Return (X, Y) of the center of cell containing provided text 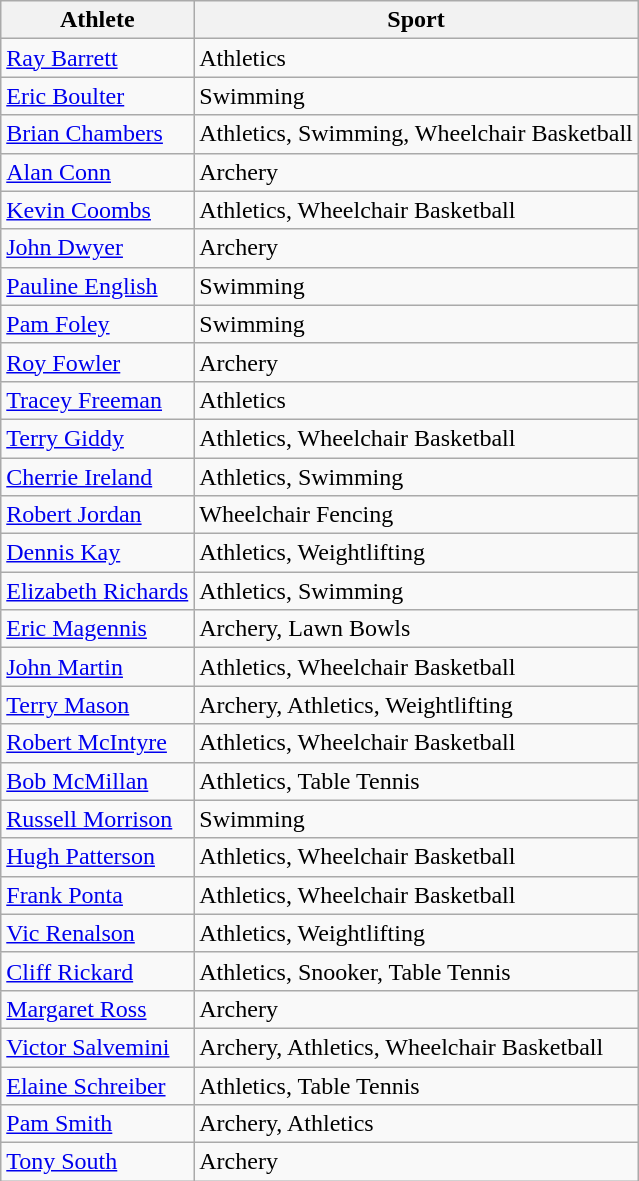
Russell Morrison (98, 819)
Wheelchair Fencing (416, 515)
Pam Smith (98, 1124)
Eric Magennis (98, 629)
Pam Foley (98, 324)
John Martin (98, 667)
Archery, Athletics (416, 1124)
Eric Boulter (98, 96)
Ray Barrett (98, 58)
Elizabeth Richards (98, 591)
Elaine Schreiber (98, 1085)
Cliff Rickard (98, 971)
Hugh Patterson (98, 857)
Robert Jordan (98, 515)
Archery, Athletics, Weightlifting (416, 705)
Robert McIntyre (98, 743)
John Dwyer (98, 248)
Tracey Freeman (98, 400)
Roy Fowler (98, 362)
Vic Renalson (98, 933)
Tony South (98, 1162)
Terry Giddy (98, 438)
Athlete (98, 20)
Dennis Kay (98, 553)
Archery, Lawn Bowls (416, 629)
Cherrie Ireland (98, 477)
Victor Salvemini (98, 1047)
Athletics, Swimming, Wheelchair Basketball (416, 134)
Bob McMillan (98, 781)
Frank Ponta (98, 895)
Pauline English (98, 286)
Athletics, Snooker, Table Tennis (416, 971)
Sport (416, 20)
Alan Conn (98, 172)
Archery, Athletics, Wheelchair Basketball (416, 1047)
Brian Chambers (98, 134)
Margaret Ross (98, 1009)
Kevin Coombs (98, 210)
Terry Mason (98, 705)
